Determine the (x, y) coordinate at the center of the cell enclosing the given text.  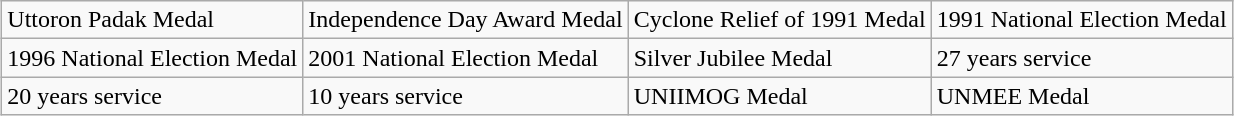
Silver Jubilee Medal (780, 58)
1991 National Election Medal (1082, 20)
Uttoron Padak Medal (152, 20)
20 years service (152, 96)
2001 National Election Medal (466, 58)
UNIIMOG Medal (780, 96)
Cyclone Relief of 1991 Medal (780, 20)
27 years service (1082, 58)
1996 National Election Medal (152, 58)
Independence Day Award Medal (466, 20)
UNMEE Medal (1082, 96)
10 years service (466, 96)
